Return [X, Y] of the center of cell containing provided text 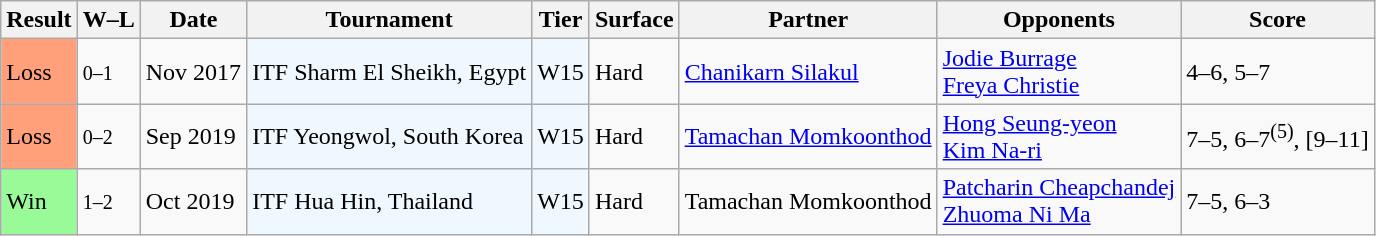
4–6, 5–7 [1278, 72]
Tournament [390, 20]
ITF Yeongwol, South Korea [390, 136]
Hong Seung-yeon Kim Na-ri [1059, 136]
Win [39, 202]
Oct 2019 [193, 202]
Score [1278, 20]
Date [193, 20]
Opponents [1059, 20]
Patcharin Cheapchandej Zhuoma Ni Ma [1059, 202]
Surface [634, 20]
Jodie Burrage Freya Christie [1059, 72]
Chanikarn Silakul [808, 72]
Nov 2017 [193, 72]
0–2 [108, 136]
7–5, 6–7(5), [9–11] [1278, 136]
Result [39, 20]
ITF Sharm El Sheikh, Egypt [390, 72]
ITF Hua Hin, Thailand [390, 202]
W–L [108, 20]
7–5, 6–3 [1278, 202]
Sep 2019 [193, 136]
Partner [808, 20]
Tier [561, 20]
1–2 [108, 202]
0–1 [108, 72]
